Determine the (X, Y) coordinate at the center of the cell enclosing the given text.  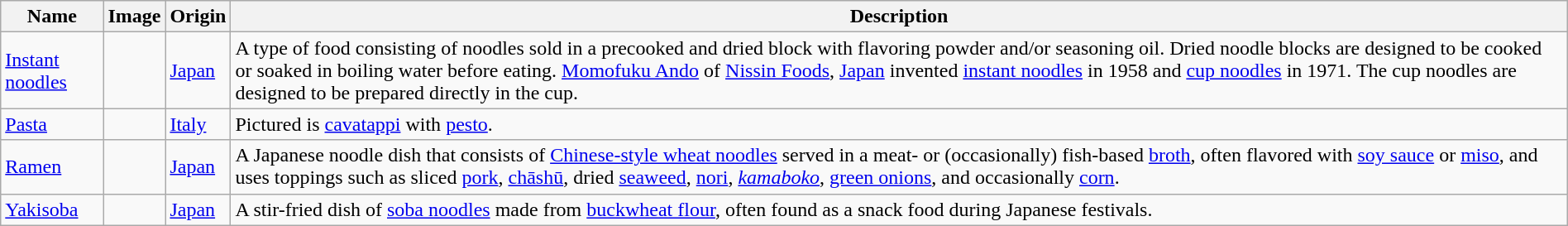
Instant noodles (52, 70)
Italy (198, 124)
Description (899, 17)
Ramen (52, 167)
Pictured is cavatappi with pesto. (899, 124)
Yakisoba (52, 209)
Pasta (52, 124)
A stir-fried dish of soba noodles made from buckwheat flour, often found as a snack food during Japanese festivals. (899, 209)
Image (134, 17)
Name (52, 17)
Origin (198, 17)
